Return the (x, y) coordinate for the center point of the cell that contains the specified text.  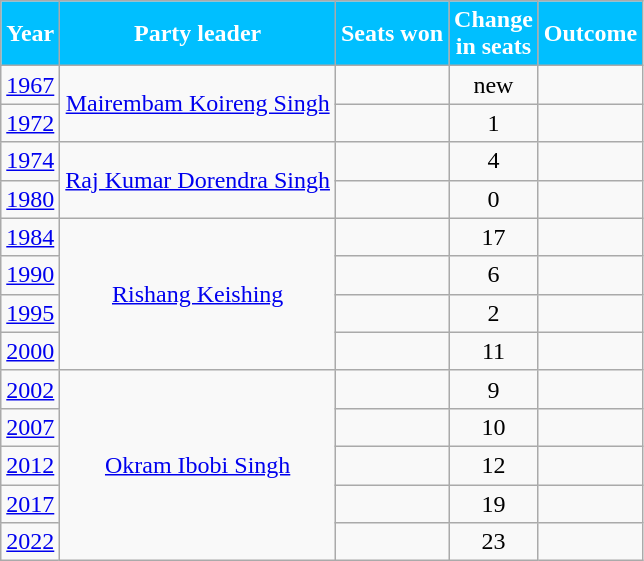
1990 (30, 275)
1 (494, 123)
2000 (30, 351)
10 (494, 427)
4 (494, 161)
2022 (30, 542)
2012 (30, 465)
Raj Kumar Dorendra Singh (198, 180)
1967 (30, 85)
1980 (30, 199)
1972 (30, 123)
6 (494, 275)
1984 (30, 237)
2007 (30, 427)
2002 (30, 389)
new (494, 85)
2 (494, 313)
17 (494, 237)
12 (494, 465)
2017 (30, 503)
1995 (30, 313)
Outcome (590, 34)
11 (494, 351)
Year (30, 34)
9 (494, 389)
Seats won (392, 34)
Changein seats (494, 34)
19 (494, 503)
23 (494, 542)
Party leader (198, 34)
1974 (30, 161)
Okram Ibobi Singh (198, 465)
Mairembam Koireng Singh (198, 104)
0 (494, 199)
Rishang Keishing (198, 294)
